Capture the cell that displays the provided text and extract its [X, Y] central coordinate. 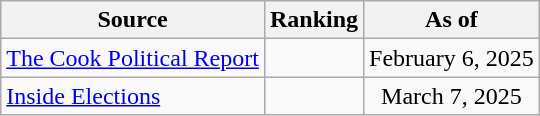
February 6, 2025 [452, 58]
March 7, 2025 [452, 96]
Ranking [314, 20]
Inside Elections [133, 96]
Source [133, 20]
The Cook Political Report [133, 58]
As of [452, 20]
